Return the [X, Y] coordinate for the center point of the cell that contains the specified text.  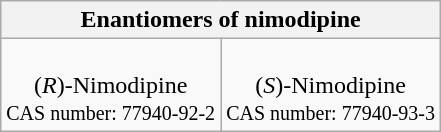
Enantiomers of nimodipine [221, 20]
(R)-NimodipineCAS number: 77940-92-2 [111, 85]
(S)-NimodipineCAS number: 77940-93-3 [331, 85]
